Capture the cell that displays the provided text and extract its (x, y) central coordinate. 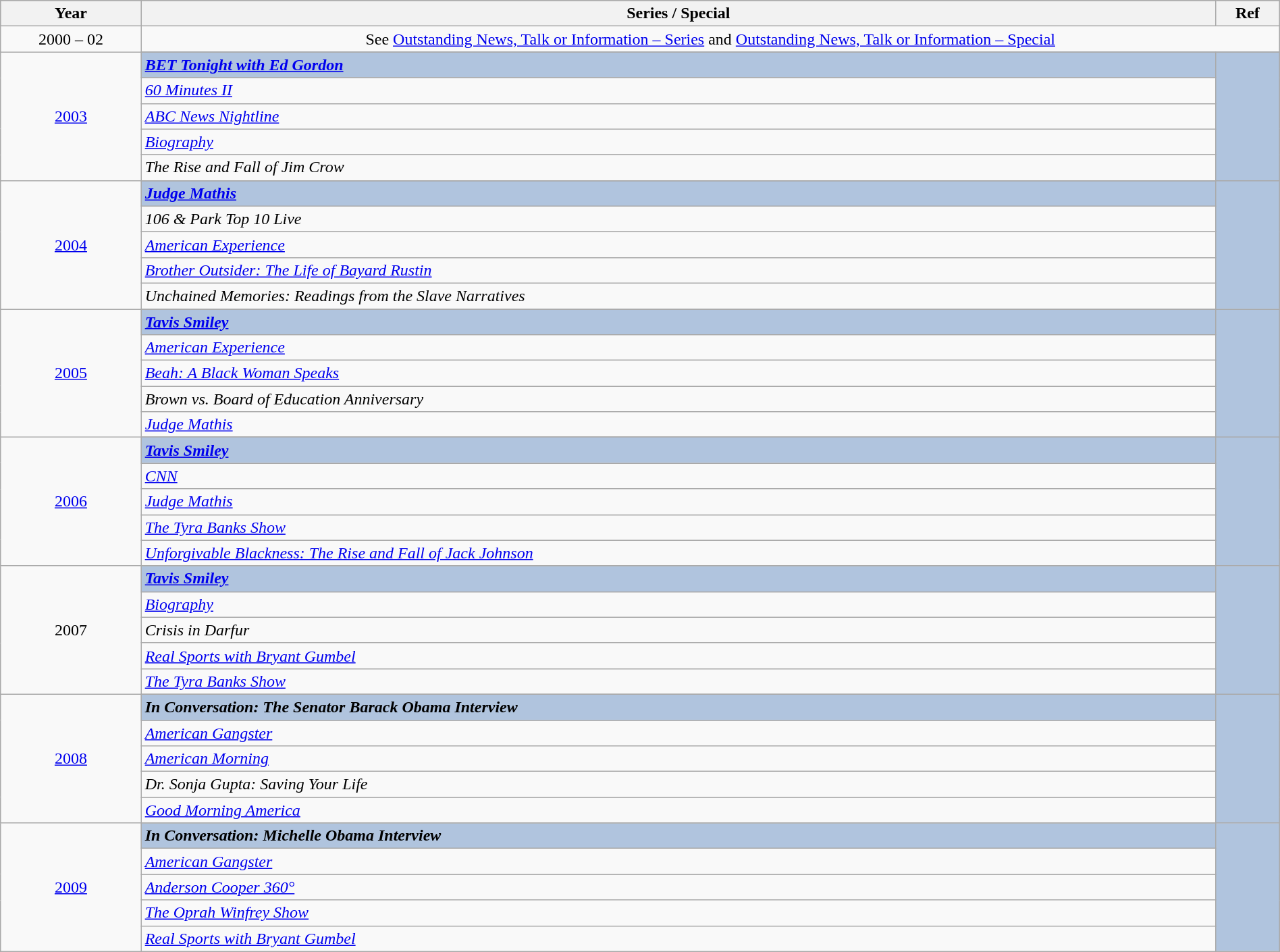
2008 (71, 758)
Brother Outsider: The Life of Bayard Rustin (678, 270)
In Conversation: The Senator Barack Obama Interview (678, 707)
Unforgivable Blackness: The Rise and Fall of Jack Johnson (678, 553)
106 & Park Top 10 Live (678, 219)
See Outstanding News, Talk or Information – Series and Outstanding News, Talk or Information – Special (710, 39)
Series / Special (678, 14)
The Rise and Fall of Jim Crow (678, 167)
CNN (678, 476)
2005 (71, 373)
Unchained Memories: Readings from the Slave Narratives (678, 296)
American Morning (678, 759)
Crisis in Darfur (678, 630)
2004 (71, 244)
2009 (71, 887)
Year (71, 14)
Ref (1248, 14)
Brown vs. Board of Education Anniversary (678, 399)
ABC News Nightline (678, 116)
60 Minutes II (678, 90)
Anderson Cooper 360° (678, 887)
Beah: A Black Woman Speaks (678, 373)
Good Morning America (678, 810)
2007 (71, 630)
2000 – 02 (71, 39)
In Conversation: Michelle Obama Interview (678, 836)
2006 (71, 502)
Dr. Sonja Gupta: Saving Your Life (678, 785)
2003 (71, 116)
BET Tonight with Ed Gordon (678, 65)
The Oprah Winfrey Show (678, 913)
